Capture the cell that displays the provided text and extract its (x, y) central coordinate. 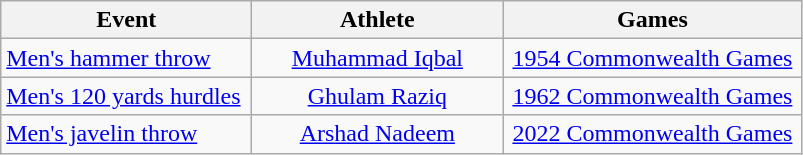
Men's 120 yards hurdles (126, 96)
Event (126, 20)
1954 Commonwealth Games (652, 58)
Athlete (378, 20)
Muhammad Iqbal (378, 58)
1962 Commonwealth Games (652, 96)
Men's hammer throw (126, 58)
Ghulam Raziq (378, 96)
Men's javelin throw (126, 134)
2022 Commonwealth Games (652, 134)
Arshad Nadeem (378, 134)
Games (652, 20)
